From the cell containing the given text, extract its center point as [x, y] coordinate. 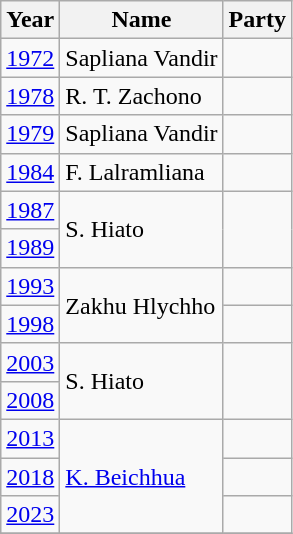
2013 [30, 438]
R. T. Zachono [142, 96]
1989 [30, 248]
2003 [30, 362]
1978 [30, 96]
1987 [30, 210]
1979 [30, 134]
1993 [30, 286]
2018 [30, 477]
Year [30, 20]
Zakhu Hlychho [142, 305]
K. Beichhua [142, 476]
Name [142, 20]
1998 [30, 324]
F. Lalramliana [142, 172]
2023 [30, 515]
1972 [30, 58]
Party [257, 20]
1984 [30, 172]
2008 [30, 400]
